Identify which cell holds the provided text, then report its [x, y] central coordinate. 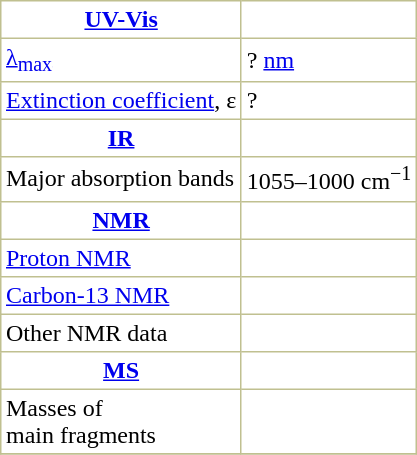
Other NMR data [122, 333]
Carbon-13 NMR [122, 295]
1055–1000 cm−1 [328, 179]
NMR [122, 220]
Masses of main fragments [122, 421]
MS [122, 370]
Proton NMR [122, 258]
λmax [122, 60]
? nm [328, 60]
IR [122, 139]
UV-Vis [122, 20]
Major absorption bands [122, 179]
Extinction coefficient, ε [122, 101]
? [328, 101]
